Output the (X, Y) coordinate of the center of the cell containing the given text.  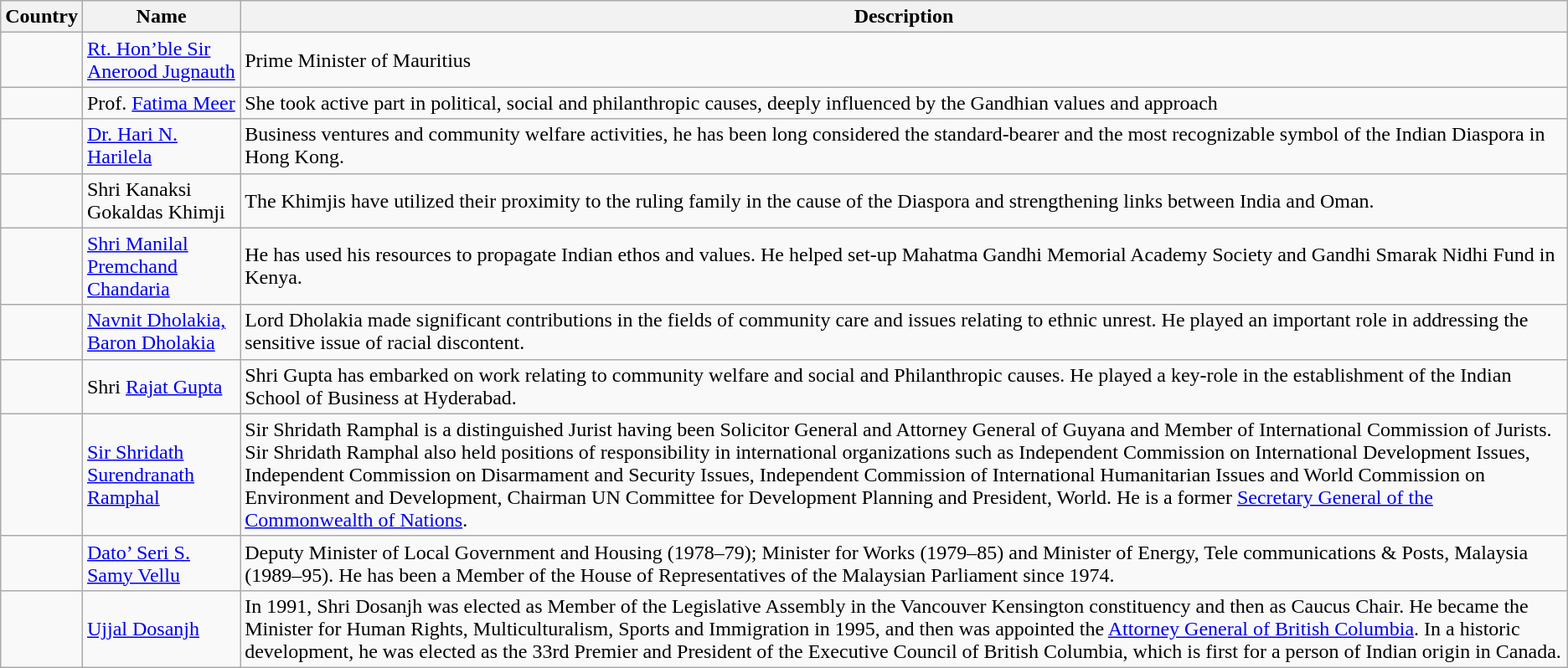
The Khimjis have utilized their proximity to the ruling family in the cause of the Diaspora and strengthening links between India and Oman. (905, 201)
Prof. Fatima Meer (161, 103)
Name (161, 17)
Dr. Hari N. Harilela (161, 146)
Prime Minister of Mauritius (905, 60)
Shri Manilal Premchand Chandaria (161, 266)
Shri Rajat Gupta (161, 387)
Shri Kanaksi Gokaldas Khimji (161, 201)
She took active part in political, social and philanthropic causes, deeply influenced by the Gandhian values and approach (905, 103)
Country (42, 17)
Dato’ Seri S. Samy Vellu (161, 563)
Rt. Hon’ble Sir Anerood Jugnauth (161, 60)
Navnit Dholakia, Baron Dholakia (161, 331)
Ujjal Dosanjh (161, 629)
Description (905, 17)
Sir Shridath Surendranath Ramphal (161, 475)
